Provide the (x, y) coordinate of the cell's center where the given text is located.  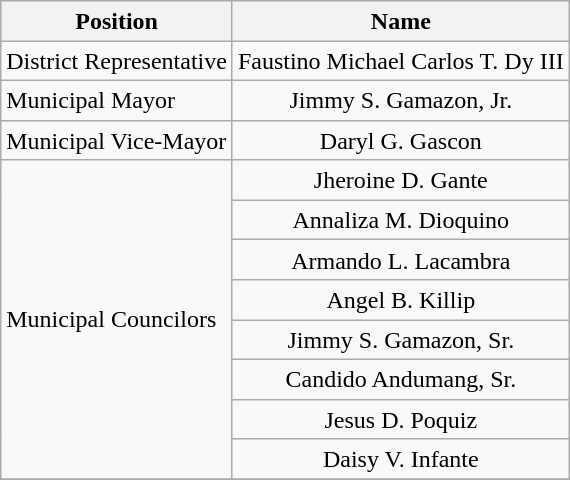
Faustino Michael Carlos T. Dy III (400, 61)
Jimmy S. Gamazon, Sr. (400, 340)
Armando L. Lacambra (400, 260)
Jheroine D. Gante (400, 180)
Municipal Vice-Mayor (117, 140)
Daisy V. Infante (400, 459)
Jesus D. Poquiz (400, 419)
Jimmy S. Gamazon, Jr. (400, 100)
Angel B. Killip (400, 300)
Municipal Councilors (117, 320)
Annaliza M. Dioquino (400, 220)
Name (400, 21)
District Representative (117, 61)
Candido Andumang, Sr. (400, 379)
Municipal Mayor (117, 100)
Position (117, 21)
Daryl G. Gascon (400, 140)
